Scan for the cell matching the given text and deliver its [X, Y] coordinate at center. 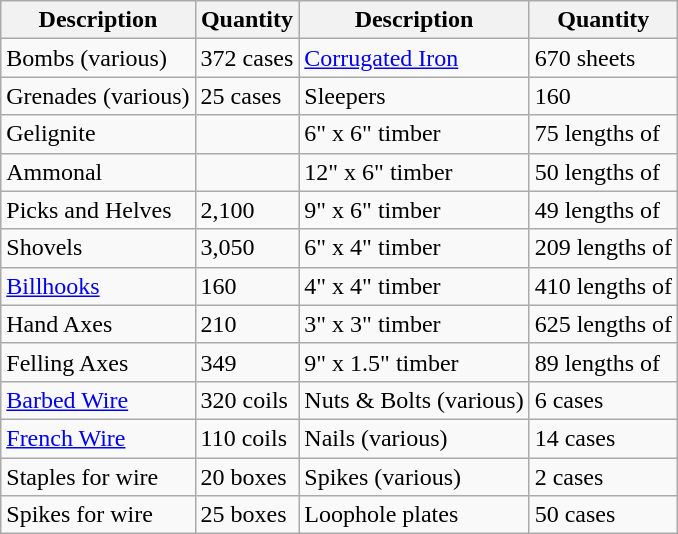
Billhooks [98, 286]
2 cases [603, 477]
Corrugated Iron [414, 58]
50 cases [603, 515]
Bombs (various) [98, 58]
372 cases [247, 58]
210 [247, 324]
Loophole plates [414, 515]
670 sheets [603, 58]
25 cases [247, 96]
Sleepers [414, 96]
Grenades (various) [98, 96]
Gelignite [98, 134]
Felling Axes [98, 362]
625 lengths of [603, 324]
9" x 1.5" timber [414, 362]
6" x 6" timber [414, 134]
Staples for wire [98, 477]
Shovels [98, 248]
3" x 3" timber [414, 324]
14 cases [603, 438]
Barbed Wire [98, 400]
49 lengths of [603, 210]
20 boxes [247, 477]
349 [247, 362]
9" x 6" timber [414, 210]
25 boxes [247, 515]
110 coils [247, 438]
Ammonal [98, 172]
Spikes for wire [98, 515]
50 lengths of [603, 172]
4" x 4" timber [414, 286]
Nails (various) [414, 438]
89 lengths of [603, 362]
209 lengths of [603, 248]
410 lengths of [603, 286]
3,050 [247, 248]
6 cases [603, 400]
2,100 [247, 210]
Hand Axes [98, 324]
Picks and Helves [98, 210]
Spikes (various) [414, 477]
320 coils [247, 400]
Nuts & Bolts (various) [414, 400]
6" x 4" timber [414, 248]
75 lengths of [603, 134]
12" x 6" timber [414, 172]
French Wire [98, 438]
